Output the (X, Y) coordinate of the center of the cell containing the given text.  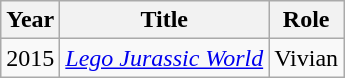
Year (30, 20)
Vivian (306, 58)
2015 (30, 58)
Role (306, 20)
Title (164, 20)
Lego Jurassic World (164, 58)
